Capture the cell that displays the provided text and extract its [X, Y] central coordinate. 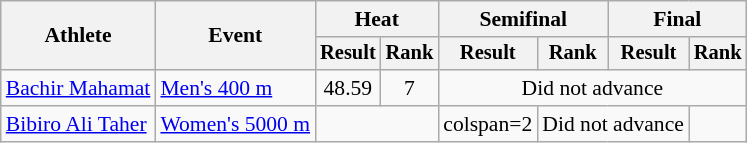
Bibiro Ali Taher [78, 124]
Heat [376, 19]
Event [235, 36]
Semifinal [523, 19]
7 [410, 88]
Men's 400 m [235, 88]
Final [677, 19]
Bachir Mahamat [78, 88]
colspan=2 [488, 124]
48.59 [348, 88]
Athlete [78, 36]
Women's 5000 m [235, 124]
